Capture the cell that displays the provided text and extract its (x, y) central coordinate. 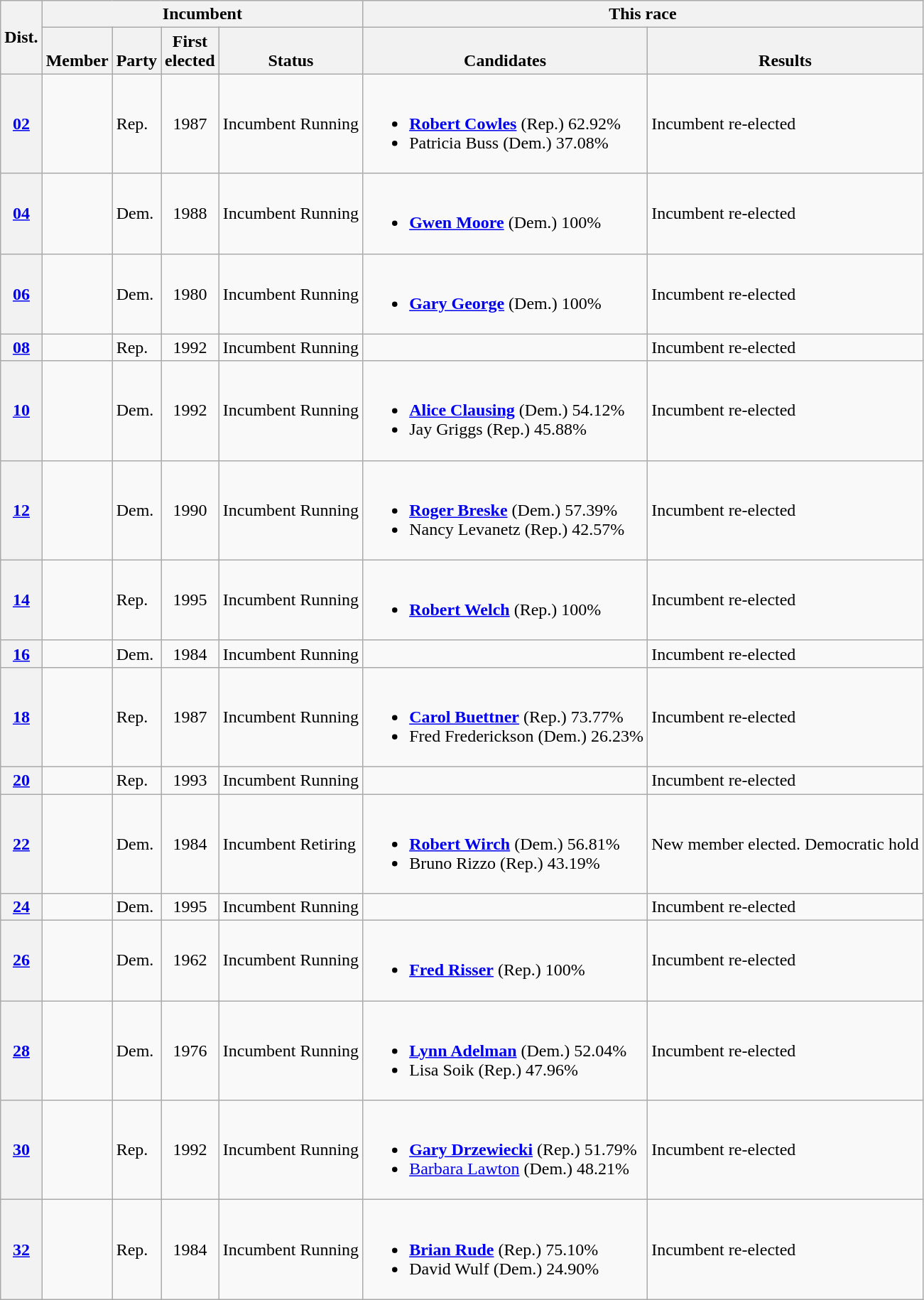
18 (21, 717)
1976 (190, 1051)
Firstelected (190, 51)
32 (21, 1250)
Results (786, 51)
30 (21, 1150)
Incumbent (202, 14)
Gary George (Dem.) 100% (506, 294)
Alice Clausing (Dem.) 54.12%Jay Griggs (Rep.) 45.88% (506, 411)
Brian Rude (Rep.) 75.10%David Wulf (Dem.) 24.90% (506, 1250)
26 (21, 960)
1988 (190, 213)
Lynn Adelman (Dem.) 52.04%Lisa Soik (Rep.) 47.96% (506, 1051)
Dist. (21, 37)
22 (21, 844)
Robert Cowles (Rep.) 62.92%Patricia Buss (Dem.) 37.08% (506, 124)
Status (290, 51)
1990 (190, 510)
04 (21, 213)
14 (21, 600)
Carol Buettner (Rep.) 73.77%Fred Frederickson (Dem.) 26.23% (506, 717)
16 (21, 654)
Gary Drzewiecki (Rep.) 51.79%Barbara Lawton (Dem.) 48.21% (506, 1150)
10 (21, 411)
Robert Wirch (Dem.) 56.81%Bruno Rizzo (Rep.) 43.19% (506, 844)
Candidates (506, 51)
New member elected. Democratic hold (786, 844)
Party (136, 51)
1980 (190, 294)
28 (21, 1051)
Fred Risser (Rep.) 100% (506, 960)
Gwen Moore (Dem.) 100% (506, 213)
1993 (190, 780)
This race (643, 14)
Robert Welch (Rep.) 100% (506, 600)
12 (21, 510)
20 (21, 780)
08 (21, 347)
24 (21, 907)
Incumbent Retiring (290, 844)
Roger Breske (Dem.) 57.39%Nancy Levanetz (Rep.) 42.57% (506, 510)
1962 (190, 960)
02 (21, 124)
Member (77, 51)
06 (21, 294)
